Return the (x, y) coordinate for the center point of the cell that contains the specified text.  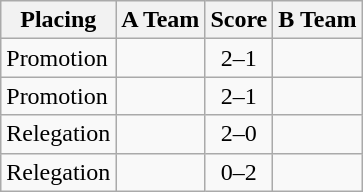
2–0 (239, 134)
A Team (160, 20)
0–2 (239, 172)
B Team (318, 20)
Placing (58, 20)
Score (239, 20)
